Find where the given text appears and provide that cell's center as [x, y] coordinate. 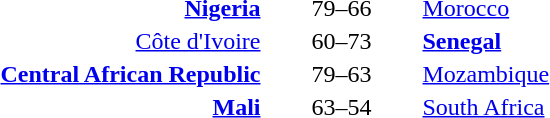
60–73 [342, 41]
79–63 [342, 74]
